Provide the [x, y] coordinate of the cell's center where the given text is located.  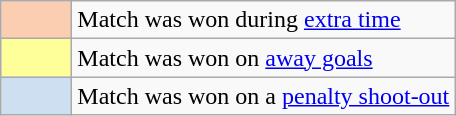
Match was won during extra time [264, 20]
Match was won on a penalty shoot-out [264, 96]
Match was won on away goals [264, 58]
